Detect which cell encompasses the target text, then output its (X, Y) center coordinate. 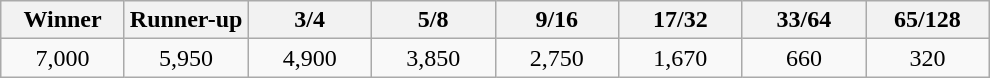
9/16 (557, 20)
7,000 (63, 58)
17/32 (681, 20)
5,950 (186, 58)
3,850 (433, 58)
2,750 (557, 58)
3/4 (310, 20)
Runner-up (186, 20)
33/64 (804, 20)
5/8 (433, 20)
4,900 (310, 58)
Winner (63, 20)
1,670 (681, 58)
320 (928, 58)
65/128 (928, 20)
660 (804, 58)
